Identify which cell holds the provided text, then report its (x, y) central coordinate. 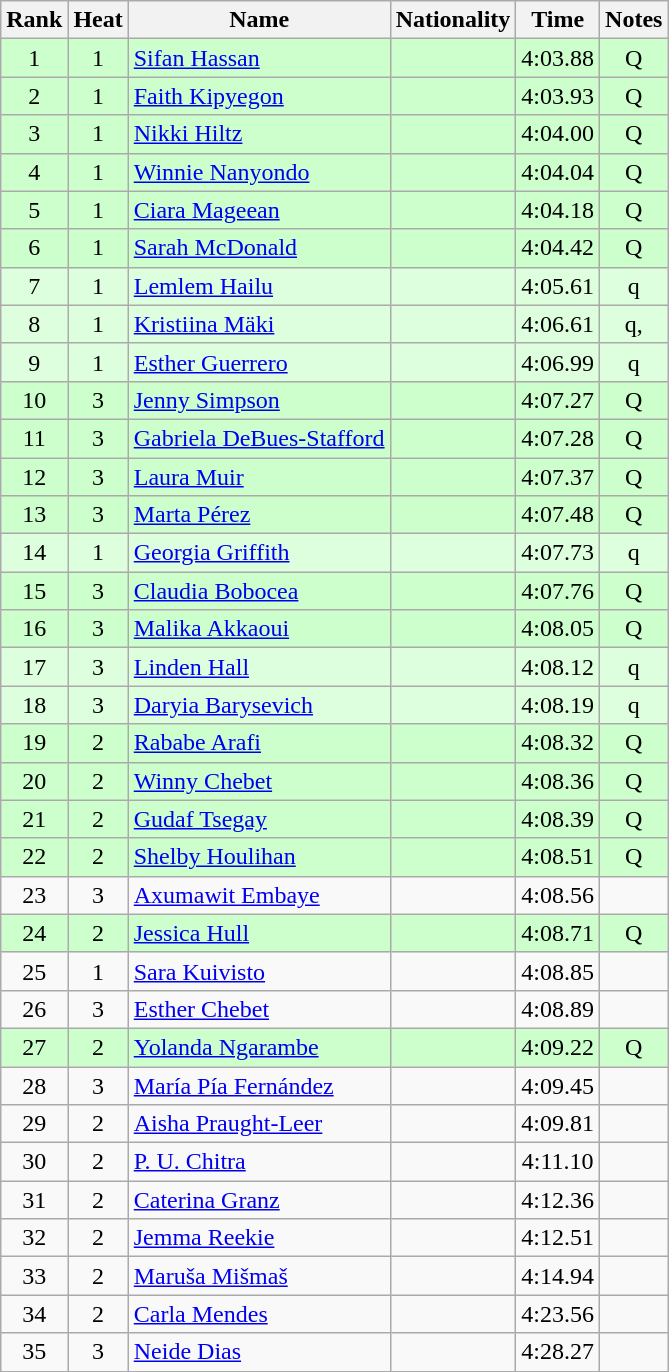
Notes (634, 20)
4:06.99 (558, 362)
23 (34, 895)
4:04.00 (558, 134)
18 (34, 705)
4:04.42 (558, 248)
9 (34, 362)
22 (34, 857)
Laura Muir (259, 477)
4:08.39 (558, 819)
10 (34, 400)
32 (34, 1238)
Shelby Houlihan (259, 857)
4:08.19 (558, 705)
Neide Dias (259, 1352)
4:12.36 (558, 1200)
27 (34, 1047)
4:23.56 (558, 1314)
Maruša Mišmaš (259, 1276)
4:07.73 (558, 553)
Rank (34, 20)
31 (34, 1200)
26 (34, 1009)
Malika Akkaoui (259, 629)
Linden Hall (259, 667)
8 (34, 324)
28 (34, 1085)
P. U. Chitra (259, 1162)
Nationality (453, 20)
Winny Chebet (259, 781)
Sifan Hassan (259, 58)
Sara Kuivisto (259, 971)
7 (34, 286)
4:04.04 (558, 172)
Faith Kipyegon (259, 96)
11 (34, 438)
4:09.22 (558, 1047)
Marta Pérez (259, 515)
4:03.93 (558, 96)
Winnie Nanyondo (259, 172)
Time (558, 20)
4:07.28 (558, 438)
4:04.18 (558, 210)
4:07.76 (558, 591)
4:08.12 (558, 667)
20 (34, 781)
Jenny Simpson (259, 400)
Claudia Bobocea (259, 591)
4 (34, 172)
4:06.61 (558, 324)
Caterina Granz (259, 1200)
16 (34, 629)
q, (634, 324)
Kristiina Mäki (259, 324)
29 (34, 1124)
4:08.36 (558, 781)
14 (34, 553)
25 (34, 971)
5 (34, 210)
4:03.88 (558, 58)
Yolanda Ngarambe (259, 1047)
Heat (98, 20)
4:08.56 (558, 895)
12 (34, 477)
Jessica Hull (259, 933)
4:05.61 (558, 286)
4:14.94 (558, 1276)
4:07.37 (558, 477)
19 (34, 743)
Gudaf Tsegay (259, 819)
17 (34, 667)
13 (34, 515)
4:12.51 (558, 1238)
Rababe Arafi (259, 743)
Aisha Praught-Leer (259, 1124)
María Pía Fernández (259, 1085)
6 (34, 248)
4:08.51 (558, 857)
Name (259, 20)
Esther Chebet (259, 1009)
Gabriela DeBues-Stafford (259, 438)
35 (34, 1352)
Nikki Hiltz (259, 134)
Georgia Griffith (259, 553)
15 (34, 591)
4:28.27 (558, 1352)
24 (34, 933)
Ciara Mageean (259, 210)
4:08.85 (558, 971)
4:08.32 (558, 743)
4:08.05 (558, 629)
Sarah McDonald (259, 248)
Daryia Barysevich (259, 705)
4:11.10 (558, 1162)
4:08.89 (558, 1009)
33 (34, 1276)
4:09.81 (558, 1124)
21 (34, 819)
4:07.27 (558, 400)
Jemma Reekie (259, 1238)
Esther Guerrero (259, 362)
4:08.71 (558, 933)
4:09.45 (558, 1085)
30 (34, 1162)
Carla Mendes (259, 1314)
34 (34, 1314)
Lemlem Hailu (259, 286)
Axumawit Embaye (259, 895)
4:07.48 (558, 515)
